Provide the [X, Y] coordinate of the cell's center where the given text is located.  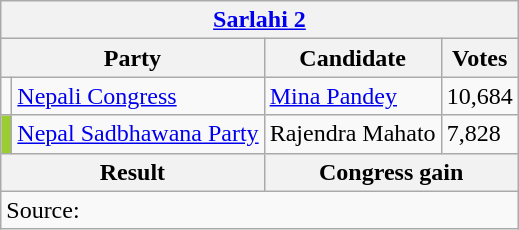
Source: [260, 210]
Party [132, 58]
Mina Pandey [352, 96]
Candidate [352, 58]
Rajendra Mahato [352, 134]
10,684 [480, 96]
7,828 [480, 134]
Result [132, 172]
Nepali Congress [138, 96]
Nepal Sadbhawana Party [138, 134]
Sarlahi 2 [260, 20]
Votes [480, 58]
Congress gain [391, 172]
